Return (X, Y) of the center of cell containing provided text 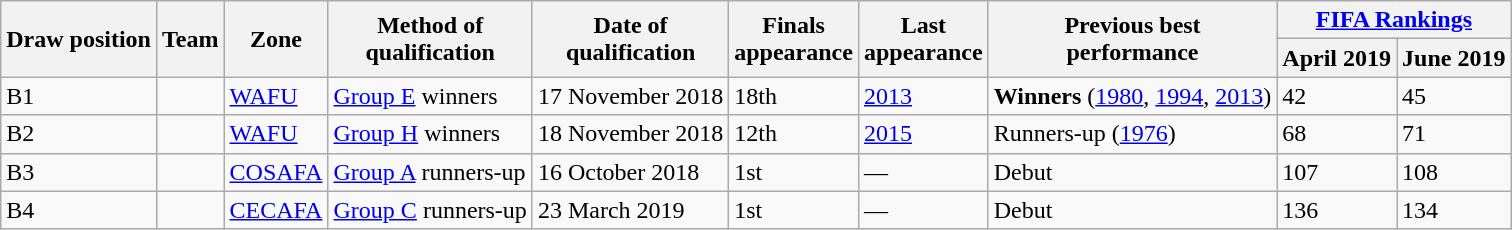
68 (1337, 134)
23 March 2019 (630, 210)
18 November 2018 (630, 134)
B3 (79, 172)
107 (1337, 172)
Winners (1980, 1994, 2013) (1132, 96)
Date ofqualification (630, 39)
B4 (79, 210)
136 (1337, 210)
17 November 2018 (630, 96)
108 (1454, 172)
134 (1454, 210)
2013 (923, 96)
42 (1337, 96)
Group H winners (430, 134)
Finalsappearance (794, 39)
71 (1454, 134)
Zone (276, 39)
2015 (923, 134)
June 2019 (1454, 58)
Group A runners-up (430, 172)
Runners-up (1976) (1132, 134)
Previous bestperformance (1132, 39)
Lastappearance (923, 39)
18th (794, 96)
16 October 2018 (630, 172)
Method ofqualification (430, 39)
Team (190, 39)
45 (1454, 96)
April 2019 (1337, 58)
COSAFA (276, 172)
FIFA Rankings (1394, 20)
Group C runners-up (430, 210)
B2 (79, 134)
CECAFA (276, 210)
B1 (79, 96)
Draw position (79, 39)
Group E winners (430, 96)
12th (794, 134)
